Identify which cell holds the provided text, then report its (X, Y) central coordinate. 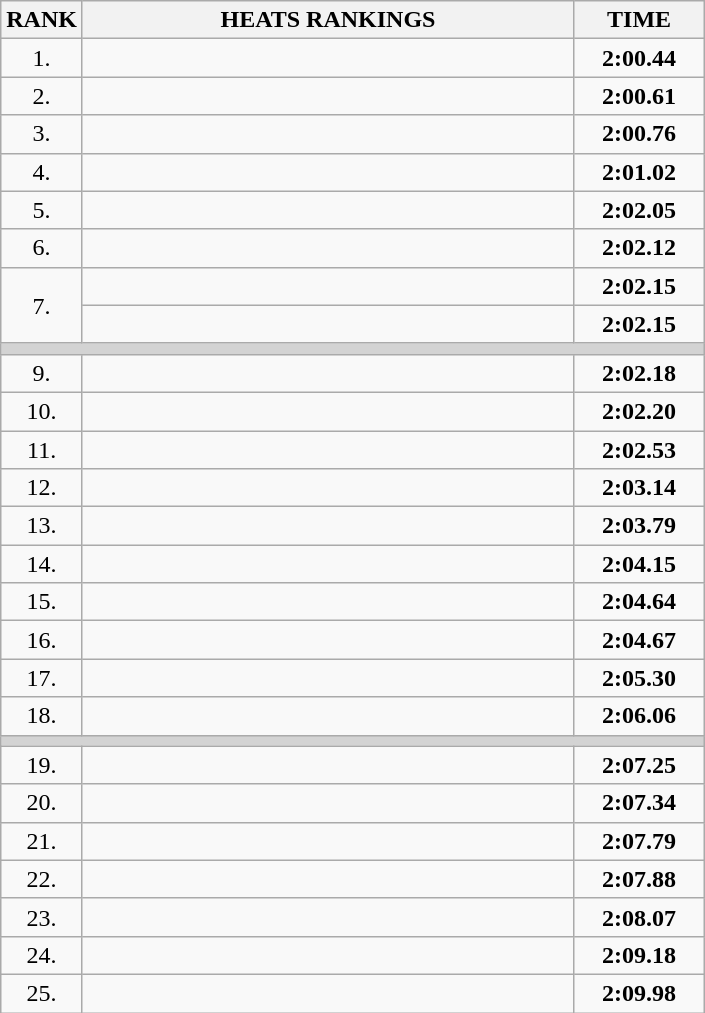
23. (42, 917)
15. (42, 602)
2:04.67 (640, 640)
14. (42, 564)
2:07.88 (640, 879)
HEATS RANKINGS (328, 20)
2:02.18 (640, 373)
TIME (640, 20)
9. (42, 373)
4. (42, 172)
2:03.79 (640, 526)
17. (42, 678)
6. (42, 248)
2:08.07 (640, 917)
2:07.34 (640, 803)
2:04.64 (640, 602)
11. (42, 449)
2:04.15 (640, 564)
2:02.05 (640, 210)
2:02.53 (640, 449)
2:01.02 (640, 172)
2:07.79 (640, 841)
2:07.25 (640, 765)
2. (42, 96)
24. (42, 955)
2:09.18 (640, 955)
10. (42, 411)
2:02.20 (640, 411)
2:09.98 (640, 993)
2:05.30 (640, 678)
2:00.61 (640, 96)
7. (42, 305)
19. (42, 765)
2:03.14 (640, 488)
2:00.76 (640, 134)
2:02.12 (640, 248)
16. (42, 640)
22. (42, 879)
25. (42, 993)
20. (42, 803)
12. (42, 488)
5. (42, 210)
13. (42, 526)
21. (42, 841)
3. (42, 134)
RANK (42, 20)
18. (42, 716)
2:00.44 (640, 58)
1. (42, 58)
2:06.06 (640, 716)
